From the cell containing the given text, extract its center point as [x, y] coordinate. 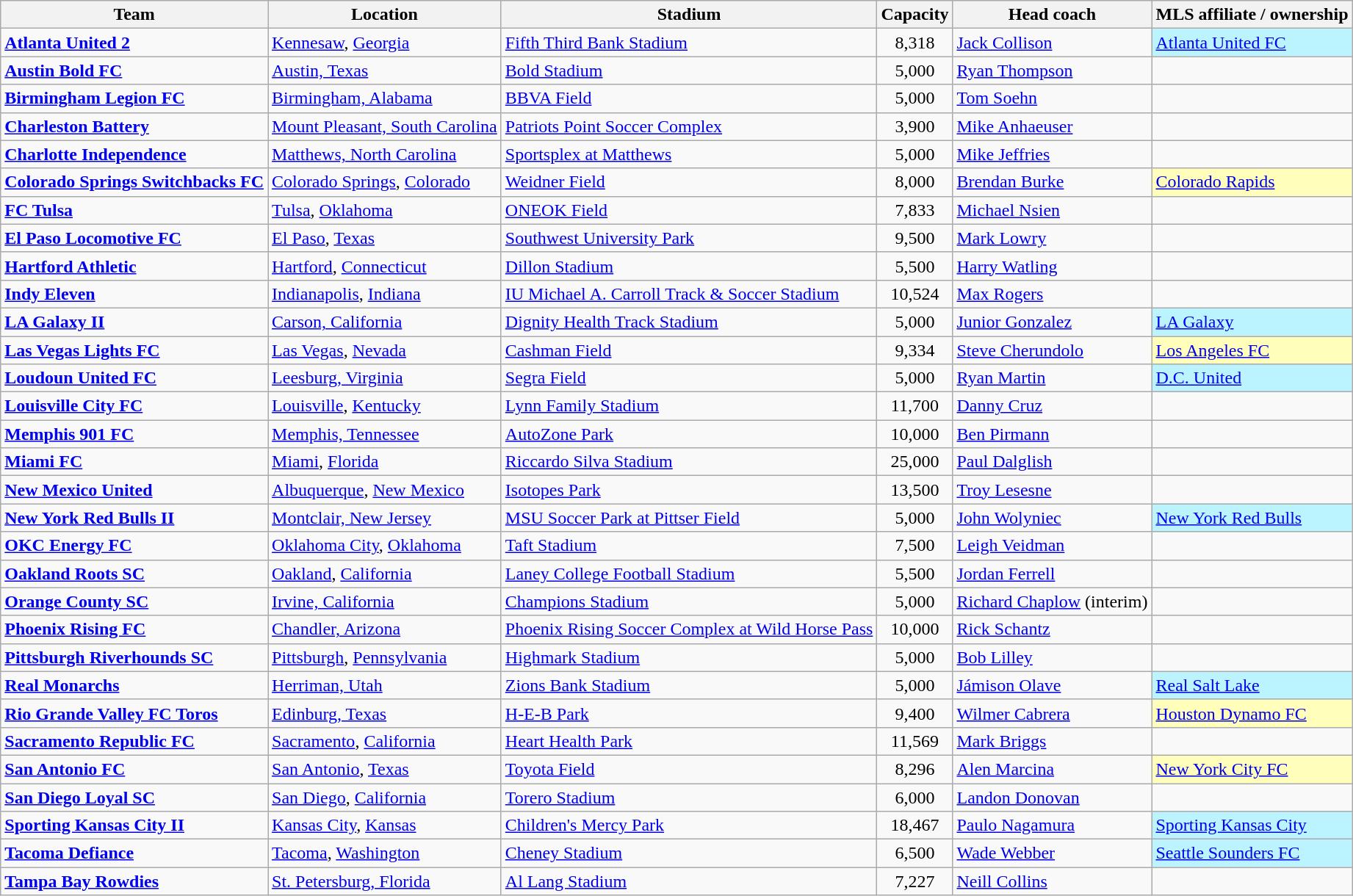
Leigh Veidman [1052, 546]
7,500 [915, 546]
Rio Grande Valley FC Toros [134, 713]
Indy Eleven [134, 294]
Ben Pirmann [1052, 434]
Alen Marcina [1052, 769]
11,700 [915, 406]
3,900 [915, 126]
6,500 [915, 853]
Sacramento Republic FC [134, 741]
25,000 [915, 462]
Memphis 901 FC [134, 434]
Champions Stadium [689, 601]
Birmingham, Alabama [385, 98]
Herriman, Utah [385, 685]
MSU Soccer Park at Pittser Field [689, 518]
Kennesaw, Georgia [385, 43]
IU Michael A. Carroll Track & Soccer Stadium [689, 294]
Phoenix Rising FC [134, 629]
Birmingham Legion FC [134, 98]
10,524 [915, 294]
Miami FC [134, 462]
Tom Soehn [1052, 98]
Sporting Kansas City [1252, 825]
LA Galaxy II [134, 322]
Segra Field [689, 378]
Bob Lilley [1052, 657]
Harry Watling [1052, 266]
Charlotte Independence [134, 154]
San Diego Loyal SC [134, 797]
New Mexico United [134, 490]
Wade Webber [1052, 853]
Albuquerque, New Mexico [385, 490]
Head coach [1052, 15]
Sportsplex at Matthews [689, 154]
MLS affiliate / ownership [1252, 15]
FC Tulsa [134, 210]
Jámison Olave [1052, 685]
Mike Jeffries [1052, 154]
13,500 [915, 490]
Ryan Thompson [1052, 71]
St. Petersburg, Florida [385, 881]
Matthews, North Carolina [385, 154]
Las Vegas Lights FC [134, 350]
Leesburg, Virginia [385, 378]
Kansas City, Kansas [385, 825]
San Antonio FC [134, 769]
Miami, Florida [385, 462]
Wilmer Cabrera [1052, 713]
Stadium [689, 15]
Zions Bank Stadium [689, 685]
AutoZone Park [689, 434]
Isotopes Park [689, 490]
Louisville, Kentucky [385, 406]
Louisville City FC [134, 406]
Tampa Bay Rowdies [134, 881]
Charleston Battery [134, 126]
Mike Anhaeuser [1052, 126]
Patriots Point Soccer Complex [689, 126]
Irvine, California [385, 601]
9,334 [915, 350]
8,000 [915, 182]
New York Red Bulls II [134, 518]
Oklahoma City, Oklahoma [385, 546]
Tulsa, Oklahoma [385, 210]
Carson, California [385, 322]
Austin Bold FC [134, 71]
Paulo Nagamura [1052, 825]
Riccardo Silva Stadium [689, 462]
Steve Cherundolo [1052, 350]
Location [385, 15]
D.C. United [1252, 378]
9,500 [915, 238]
Ryan Martin [1052, 378]
Colorado Springs, Colorado [385, 182]
New York City FC [1252, 769]
Fifth Third Bank Stadium [689, 43]
LA Galaxy [1252, 322]
Max Rogers [1052, 294]
OKC Energy FC [134, 546]
Los Angeles FC [1252, 350]
Landon Donovan [1052, 797]
8,296 [915, 769]
El Paso, Texas [385, 238]
Jordan Ferrell [1052, 574]
Southwest University Park [689, 238]
7,227 [915, 881]
Seattle Sounders FC [1252, 853]
Michael Nsien [1052, 210]
Cashman Field [689, 350]
6,000 [915, 797]
ONEOK Field [689, 210]
Bold Stadium [689, 71]
Al Lang Stadium [689, 881]
Oakland, California [385, 574]
Las Vegas, Nevada [385, 350]
Pittsburgh, Pennsylvania [385, 657]
El Paso Locomotive FC [134, 238]
Hartford Athletic [134, 266]
BBVA Field [689, 98]
Mark Briggs [1052, 741]
Highmark Stadium [689, 657]
Memphis, Tennessee [385, 434]
Phoenix Rising Soccer Complex at Wild Horse Pass [689, 629]
H-E-B Park [689, 713]
Team [134, 15]
Laney College Football Stadium [689, 574]
Real Monarchs [134, 685]
18,467 [915, 825]
Sporting Kansas City II [134, 825]
Sacramento, California [385, 741]
Mount Pleasant, South Carolina [385, 126]
Danny Cruz [1052, 406]
Toyota Field [689, 769]
11,569 [915, 741]
Houston Dynamo FC [1252, 713]
Jack Collison [1052, 43]
Troy Lesesne [1052, 490]
Austin, Texas [385, 71]
Loudoun United FC [134, 378]
Hartford, Connecticut [385, 266]
7,833 [915, 210]
Tacoma Defiance [134, 853]
Taft Stadium [689, 546]
Children's Mercy Park [689, 825]
John Wolyniec [1052, 518]
Oakland Roots SC [134, 574]
Colorado Rapids [1252, 182]
Heart Health Park [689, 741]
Indianapolis, Indiana [385, 294]
Atlanta United 2 [134, 43]
Richard Chaplow (interim) [1052, 601]
Edinburg, Texas [385, 713]
Mark Lowry [1052, 238]
Atlanta United FC [1252, 43]
Junior Gonzalez [1052, 322]
Montclair, New Jersey [385, 518]
San Diego, California [385, 797]
Pittsburgh Riverhounds SC [134, 657]
New York Red Bulls [1252, 518]
Capacity [915, 15]
Rick Schantz [1052, 629]
Dignity Health Track Stadium [689, 322]
Neill Collins [1052, 881]
Dillon Stadium [689, 266]
Paul Dalglish [1052, 462]
Colorado Springs Switchbacks FC [134, 182]
San Antonio, Texas [385, 769]
Weidner Field [689, 182]
Chandler, Arizona [385, 629]
Torero Stadium [689, 797]
Lynn Family Stadium [689, 406]
Orange County SC [134, 601]
Real Salt Lake [1252, 685]
Brendan Burke [1052, 182]
9,400 [915, 713]
Cheney Stadium [689, 853]
Tacoma, Washington [385, 853]
8,318 [915, 43]
